Locate the cell with the specified text and output its (x, y) center coordinate. 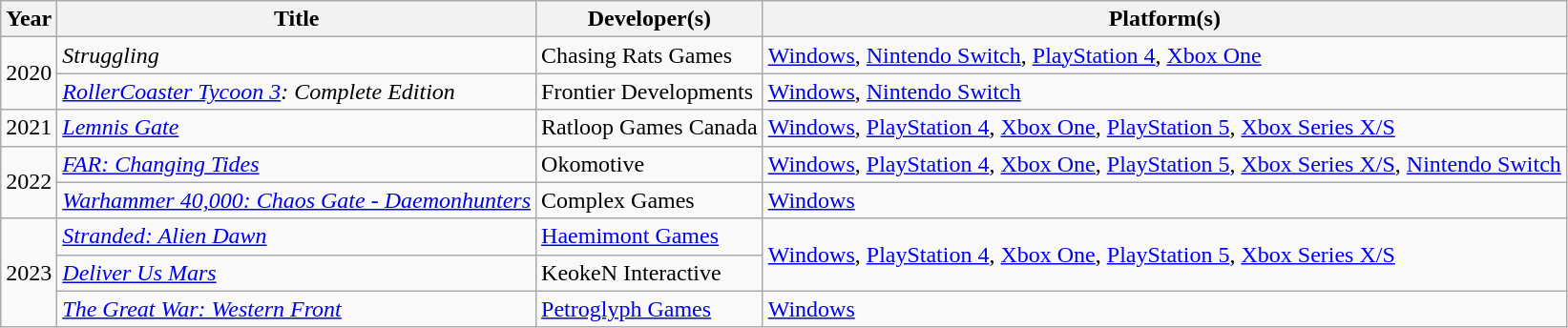
Year (29, 19)
2021 (29, 128)
Petroglyph Games (650, 309)
FAR: Changing Tides (297, 164)
Title (297, 19)
KeokeN Interactive (650, 273)
Stranded: Alien Dawn (297, 236)
Lemnis Gate (297, 128)
2020 (29, 73)
Warhammer 40,000: Chaos Gate - Daemonhunters (297, 200)
Developer(s) (650, 19)
RollerCoaster Tycoon 3: Complete Edition (297, 92)
Windows, PlayStation 4, Xbox One, PlayStation 5, Xbox Series X/S, Nintendo Switch (1164, 164)
Complex Games (650, 200)
2022 (29, 182)
Haemimont Games (650, 236)
Windows, Nintendo Switch (1164, 92)
Struggling (297, 55)
Frontier Developments (650, 92)
The Great War: Western Front (297, 309)
Chasing Rats Games (650, 55)
Ratloop Games Canada (650, 128)
Deliver Us Mars (297, 273)
Windows, Nintendo Switch, PlayStation 4, Xbox One (1164, 55)
Okomotive (650, 164)
Platform(s) (1164, 19)
2023 (29, 273)
